Search for the cell housing the specified text and yield its (x, y) center coordinate. 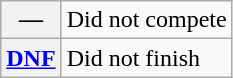
— (31, 20)
DNF (31, 58)
Did not compete (146, 20)
Did not finish (146, 58)
